Extract the [x, y] coordinate from the center of the cell holding the provided text.  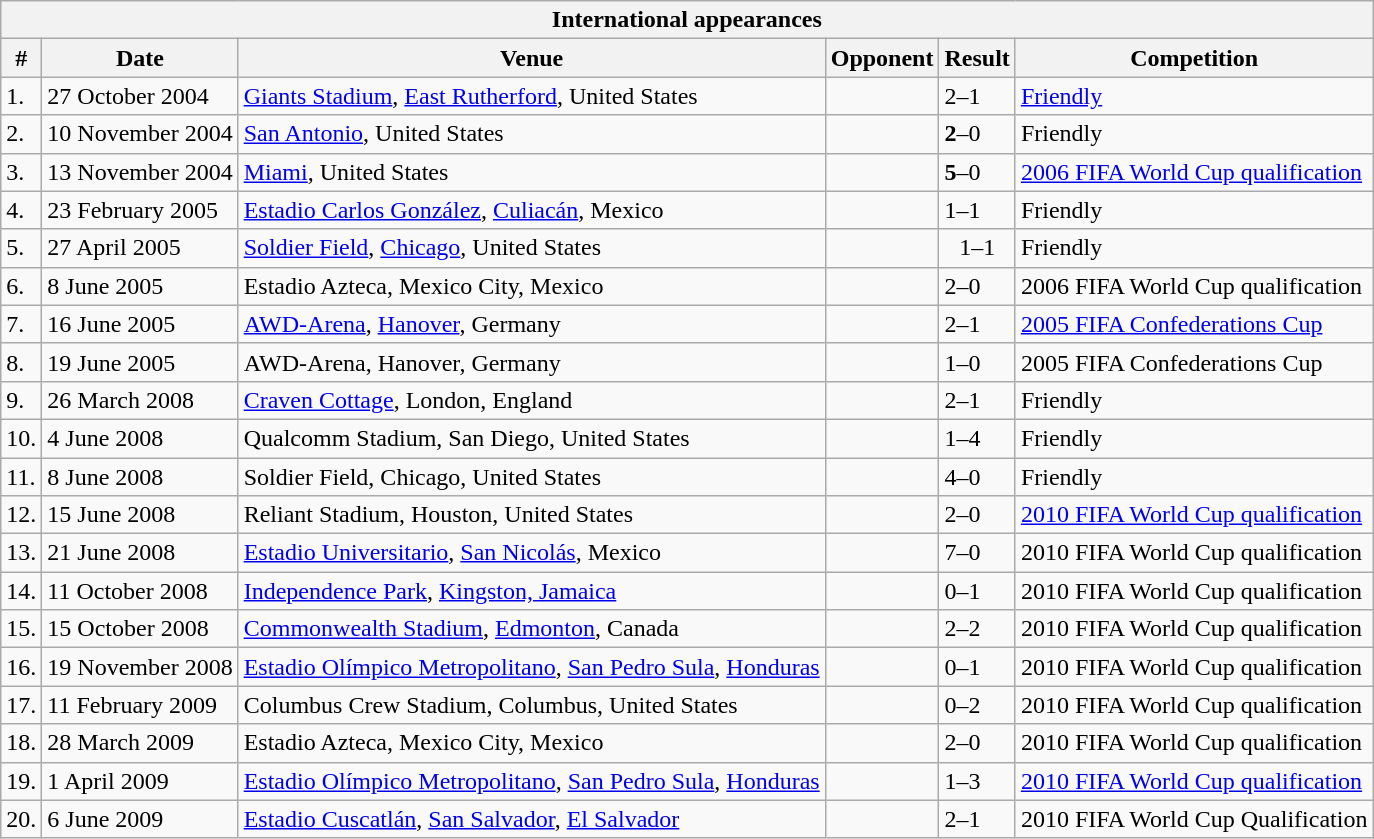
Estadio Carlos González, Culiacán, Mexico [532, 210]
Opponent [882, 58]
17. [22, 705]
13. [22, 553]
15 October 2008 [140, 629]
4–0 [977, 477]
7–0 [977, 553]
2. [22, 134]
Date [140, 58]
21 June 2008 [140, 553]
1–3 [977, 781]
28 March 2009 [140, 743]
Estadio Universitario, San Nicolás, Mexico [532, 553]
0–2 [977, 705]
8 June 2008 [140, 477]
14. [22, 591]
# [22, 58]
23 February 2005 [140, 210]
6 June 2009 [140, 819]
16. [22, 667]
15. [22, 629]
15 June 2008 [140, 515]
Estadio Cuscatlán, San Salvador, El Salvador [532, 819]
Giants Stadium, East Rutherford, United States [532, 96]
Columbus Crew Stadium, Columbus, United States [532, 705]
International appearances [687, 20]
11 October 2008 [140, 591]
5. [22, 248]
19 June 2005 [140, 362]
Independence Park, Kingston, Jamaica [532, 591]
9. [22, 400]
Result [977, 58]
5–0 [977, 172]
Craven Cottage, London, England [532, 400]
12. [22, 515]
7. [22, 324]
Reliant Stadium, Houston, United States [532, 515]
1–4 [977, 438]
4. [22, 210]
San Antonio, United States [532, 134]
27 October 2004 [140, 96]
27 April 2005 [140, 248]
10. [22, 438]
Miami, United States [532, 172]
18. [22, 743]
11 February 2009 [140, 705]
Competition [1194, 58]
3. [22, 172]
13 November 2004 [140, 172]
16 June 2005 [140, 324]
8 June 2005 [140, 286]
6. [22, 286]
19. [22, 781]
1–0 [977, 362]
11. [22, 477]
Commonwealth Stadium, Edmonton, Canada [532, 629]
2–2 [977, 629]
1. [22, 96]
20. [22, 819]
Qualcomm Stadium, San Diego, United States [532, 438]
2010 FIFA World Cup Qualification [1194, 819]
1 April 2009 [140, 781]
10 November 2004 [140, 134]
19 November 2008 [140, 667]
Venue [532, 58]
26 March 2008 [140, 400]
4 June 2008 [140, 438]
8. [22, 362]
